Pinpoint the cell where the given text exists, returning its [X, Y] midpoint coordinate. 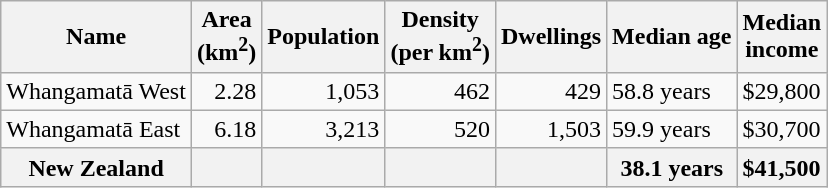
New Zealand [96, 167]
Name [96, 37]
2.28 [226, 91]
462 [440, 91]
38.1 years [672, 167]
59.9 years [672, 129]
3,213 [324, 129]
Whangamatā East [96, 129]
$29,800 [782, 91]
$41,500 [782, 167]
429 [550, 91]
1,053 [324, 91]
Dwellings [550, 37]
58.8 years [672, 91]
Median age [672, 37]
520 [440, 129]
Whangamatā West [96, 91]
Density(per km2) [440, 37]
1,503 [550, 129]
6.18 [226, 129]
$30,700 [782, 129]
Medianincome [782, 37]
Population [324, 37]
Area(km2) [226, 37]
